Detect which cell encompasses the target text, then output its [X, Y] center coordinate. 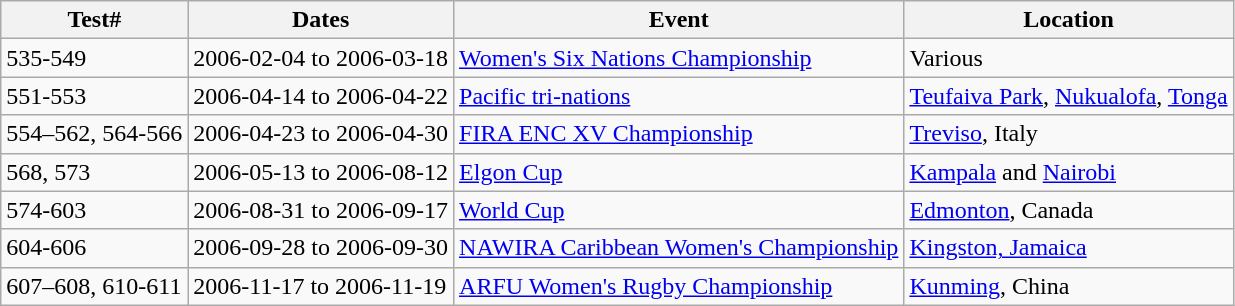
Teufaiva Park, Nukualofa, Tonga [1068, 96]
551-553 [94, 96]
ARFU Women's Rugby Championship [679, 286]
Dates [321, 20]
2006-04-23 to 2006-04-30 [321, 134]
574-603 [94, 210]
Various [1068, 58]
554–562, 564-566 [94, 134]
568, 573 [94, 172]
2006-05-13 to 2006-08-12 [321, 172]
Event [679, 20]
NAWIRA Caribbean Women's Championship [679, 248]
Edmonton, Canada [1068, 210]
Pacific tri-nations [679, 96]
Test# [94, 20]
Kingston, Jamaica [1068, 248]
604-606 [94, 248]
Kampala and Nairobi [1068, 172]
Women's Six Nations Championship [679, 58]
Location [1068, 20]
Kunming, China [1068, 286]
2006-04-14 to 2006-04-22 [321, 96]
2006-08-31 to 2006-09-17 [321, 210]
Elgon Cup [679, 172]
2006-11-17 to 2006-11-19 [321, 286]
World Cup [679, 210]
Treviso, Italy [1068, 134]
535-549 [94, 58]
FIRA ENC XV Championship [679, 134]
2006-09-28 to 2006-09-30 [321, 248]
607–608, 610-611 [94, 286]
2006-02-04 to 2006-03-18 [321, 58]
